Output the (x, y) coordinate of the center of the cell containing the given text.  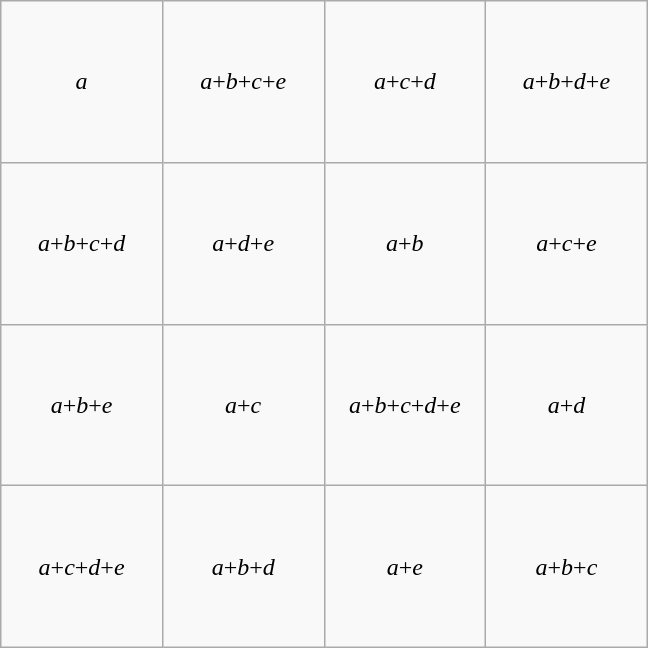
a+b+e (82, 405)
a+c+e (567, 243)
a+c+d (405, 82)
a+b+c+d (82, 243)
a+e (405, 567)
a+c (243, 405)
a+b (405, 243)
a+d (567, 405)
a+b+c+e (243, 82)
a (82, 82)
a+b+c+d+e (405, 405)
a+b+c (567, 567)
a+b+d (243, 567)
a+d+e (243, 243)
a+c+d+e (82, 567)
a+b+d+e (567, 82)
